Provide the [x, y] coordinate of the cell's center where the given text is located.  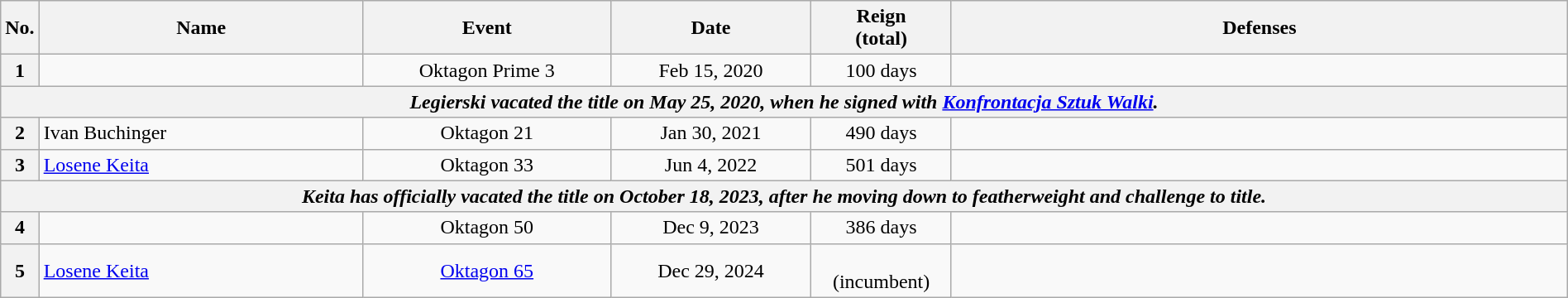
Keita has officially vacated the title on October 18, 2023, after he moving down to featherweight and challenge to title. [784, 196]
Reign(total) [882, 28]
Feb 15, 2020 [711, 70]
1 [20, 70]
Jun 4, 2022 [711, 165]
100 days [882, 70]
Jan 30, 2021 [711, 133]
Oktagon 33 [486, 165]
(incumbent) [882, 270]
2 [20, 133]
Name [201, 28]
Oktagon 65 [486, 270]
Defenses [1259, 28]
386 days [882, 228]
Oktagon Prime 3 [486, 70]
Oktagon 21 [486, 133]
Ivan Buchinger [201, 133]
501 days [882, 165]
Date [711, 28]
490 days [882, 133]
Event [486, 28]
Dec 29, 2024 [711, 270]
4 [20, 228]
Legierski vacated the title on May 25, 2020, when he signed with Konfrontacja Sztuk Walki. [784, 102]
3 [20, 165]
Dec 9, 2023 [711, 228]
5 [20, 270]
Oktagon 50 [486, 228]
No. [20, 28]
